Scan for the cell matching the given text and deliver its (X, Y) coordinate at center. 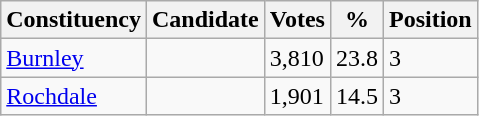
Rochdale (74, 96)
% (356, 20)
Candidate (205, 20)
14.5 (356, 96)
Constituency (74, 20)
Votes (297, 20)
1,901 (297, 96)
3,810 (297, 58)
Position (430, 20)
23.8 (356, 58)
Burnley (74, 58)
